Search for the cell housing the specified text and yield its [x, y] center coordinate. 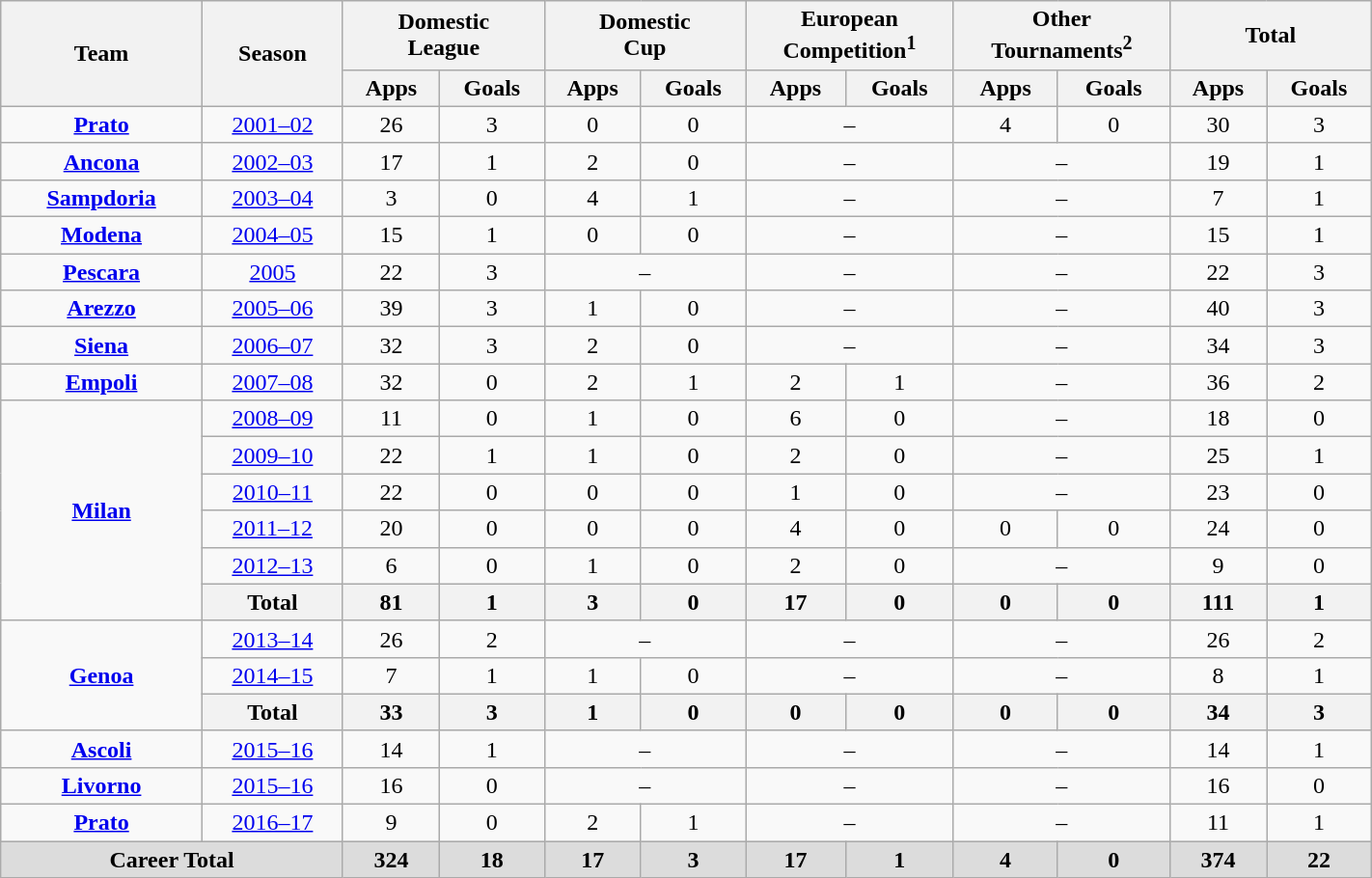
Siena [102, 345]
Livorno [102, 785]
Arezzo [102, 309]
2010–11 [272, 492]
Ascoli [102, 749]
324 [391, 860]
Ancona [102, 161]
Genoa [102, 675]
24 [1218, 529]
2008–09 [272, 419]
OtherTournaments2 [1061, 36]
2006–07 [272, 345]
Pescara [102, 272]
DomesticLeague [444, 36]
2005–06 [272, 309]
40 [1218, 309]
374 [1218, 860]
2011–12 [272, 529]
Sampdoria [102, 198]
111 [1218, 602]
2013–14 [272, 639]
25 [1218, 455]
2001–02 [272, 124]
20 [391, 529]
Empoli [102, 382]
DomesticCup [645, 36]
2004–05 [272, 235]
23 [1218, 492]
Season [272, 54]
39 [391, 309]
EuropeanCompetition1 [850, 36]
Career Total [172, 860]
33 [391, 712]
Team [102, 54]
30 [1218, 124]
2009–10 [272, 455]
8 [1218, 675]
36 [1218, 382]
81 [391, 602]
19 [1218, 161]
2007–08 [272, 382]
Modena [102, 235]
2012–13 [272, 565]
2002–03 [272, 161]
2005 [272, 272]
Milan [102, 510]
2014–15 [272, 675]
2003–04 [272, 198]
2016–17 [272, 823]
